Detect which cell encompasses the target text, then output its [x, y] center coordinate. 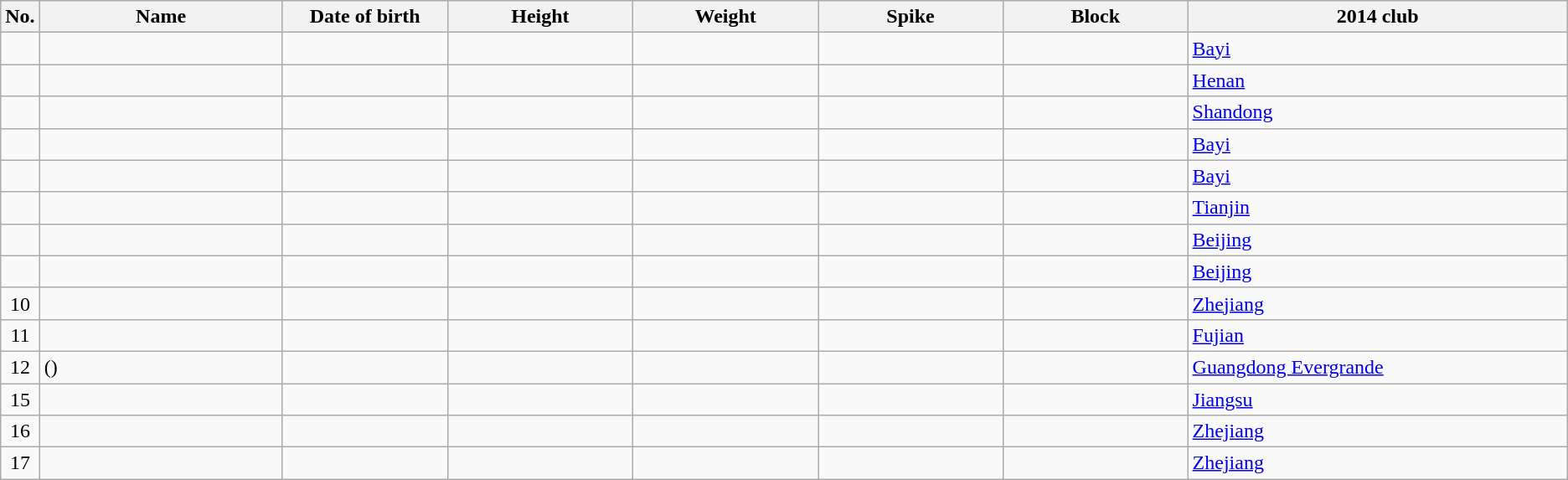
12 [20, 367]
Guangdong Evergrande [1377, 367]
10 [20, 303]
Weight [725, 17]
Name [161, 17]
No. [20, 17]
Spike [911, 17]
() [161, 367]
Block [1096, 17]
2014 club [1377, 17]
Fujian [1377, 335]
15 [20, 400]
Tianjin [1377, 208]
Height [539, 17]
11 [20, 335]
Henan [1377, 80]
17 [20, 463]
Date of birth [365, 17]
Jiangsu [1377, 400]
Shandong [1377, 112]
16 [20, 431]
